Extract the (x, y) coordinate from the center of the cell holding the provided text.  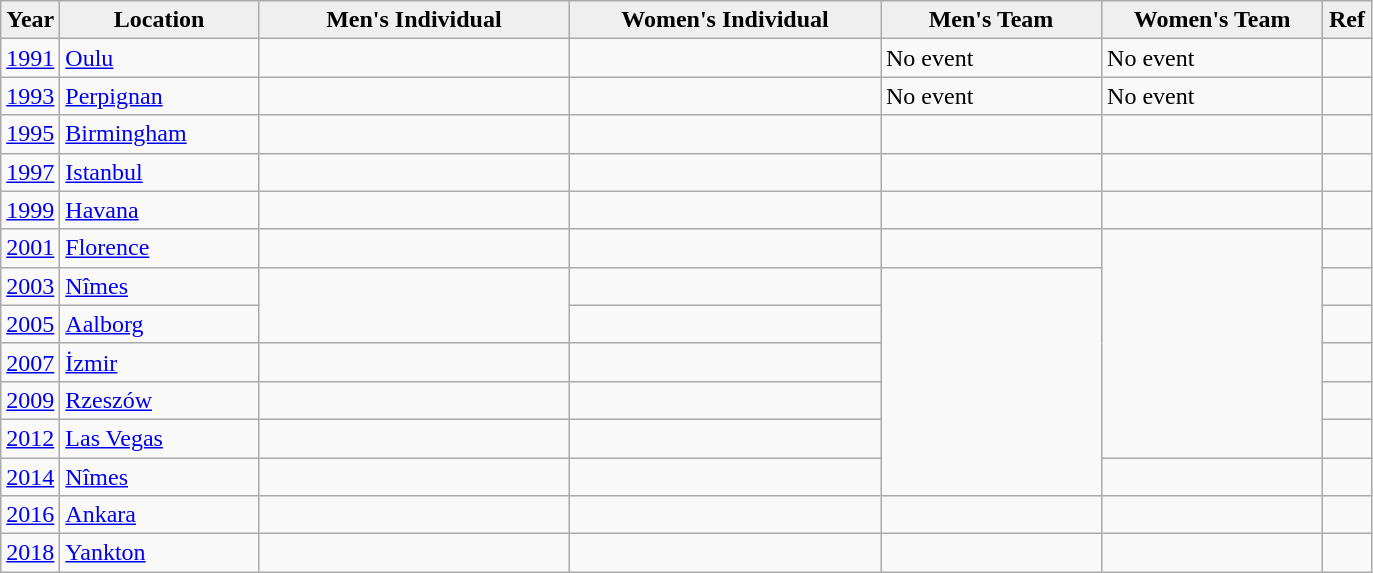
Location (160, 20)
Birmingham (160, 134)
2005 (30, 324)
İzmir (160, 362)
Rzeszów (160, 400)
Ref (1348, 20)
1999 (30, 210)
Year (30, 20)
1995 (30, 134)
2007 (30, 362)
2014 (30, 477)
Women's Team (1212, 20)
Ankara (160, 515)
2003 (30, 286)
1993 (30, 96)
Oulu (160, 58)
Florence (160, 248)
2009 (30, 400)
Women's Individual (724, 20)
Aalborg (160, 324)
Perpignan (160, 96)
Yankton (160, 553)
2016 (30, 515)
Las Vegas (160, 438)
2018 (30, 553)
Men's Team (990, 20)
Men's Individual (414, 20)
2012 (30, 438)
1991 (30, 58)
1997 (30, 172)
Havana (160, 210)
Istanbul (160, 172)
2001 (30, 248)
